Extract the (x, y) coordinate from the center of the cell holding the provided text.  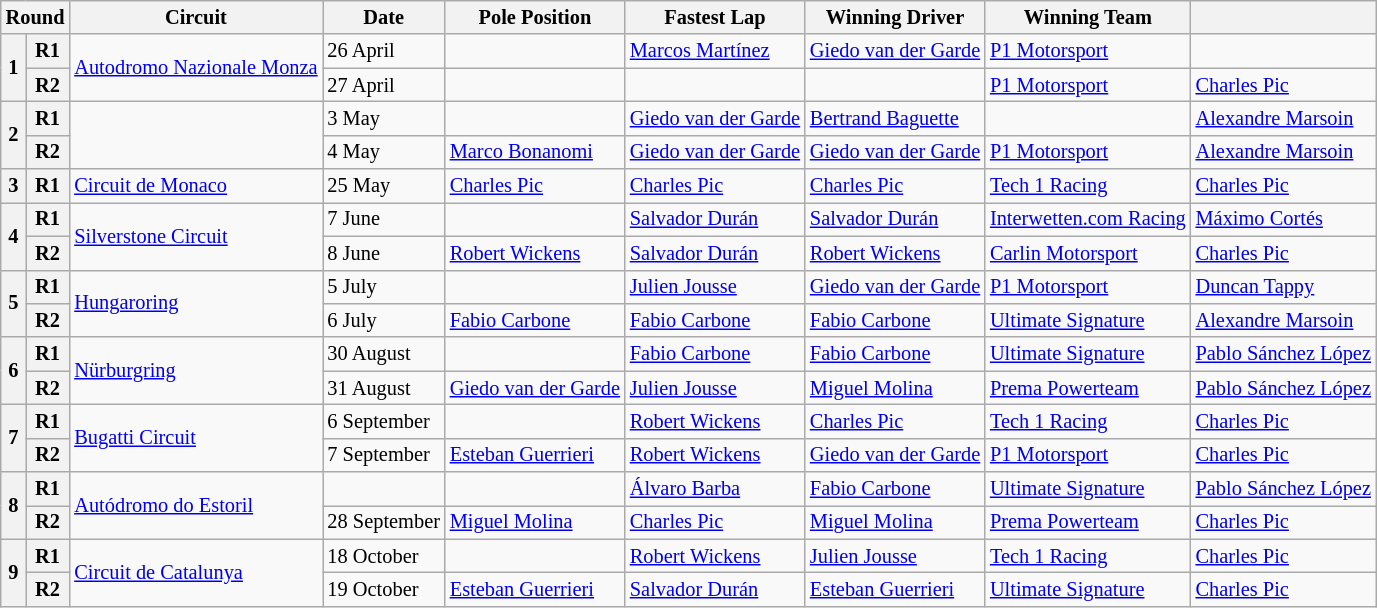
8 June (383, 253)
7 June (383, 219)
Bertrand Baguette (895, 118)
28 September (383, 522)
18 October (383, 556)
Autodromo Nazionale Monza (196, 68)
Round (36, 17)
7 (14, 438)
6 July (383, 320)
26 April (383, 51)
25 May (383, 186)
3 May (383, 118)
30 August (383, 354)
3 (14, 186)
9 (14, 572)
5 July (383, 287)
1 (14, 68)
7 September (383, 455)
Fastest Lap (715, 17)
Pole Position (535, 17)
Circuit de Monaco (196, 186)
Autódromo do Estoril (196, 506)
Álvaro Barba (715, 489)
Circuit de Catalunya (196, 572)
Bugatti Circuit (196, 438)
31 August (383, 388)
6 (14, 370)
Marco Bonanomi (535, 152)
8 (14, 506)
Marcos Martínez (715, 51)
2 (14, 134)
Winning Team (1088, 17)
5 (14, 304)
Nürburgring (196, 370)
4 (14, 236)
Hungaroring (196, 304)
Interwetten.com Racing (1088, 219)
Winning Driver (895, 17)
4 May (383, 152)
Máximo Cortés (1284, 219)
Duncan Tappy (1284, 287)
19 October (383, 589)
27 April (383, 85)
Date (383, 17)
Circuit (196, 17)
6 September (383, 421)
Silverstone Circuit (196, 236)
Carlin Motorsport (1088, 253)
